Scan for the cell matching the given text and deliver its [x, y] coordinate at center. 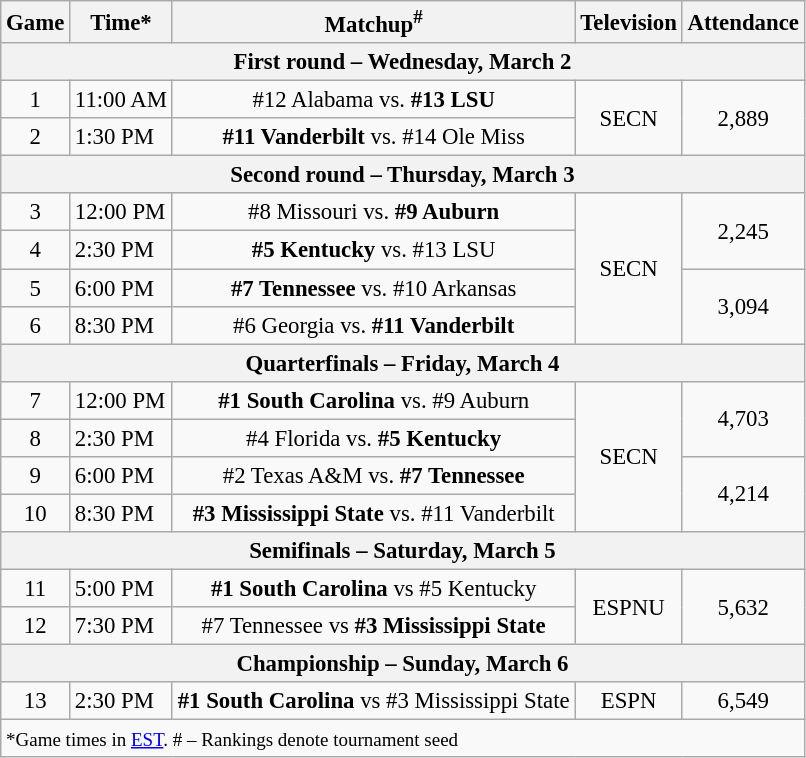
Matchup# [374, 22]
4,214 [743, 494]
Television [628, 22]
12 [36, 626]
#5 Kentucky vs. #13 LSU [374, 250]
4,703 [743, 418]
7 [36, 400]
1 [36, 100]
Quarterfinals – Friday, March 4 [402, 363]
2 [36, 137]
#8 Missouri vs. #9 Auburn [374, 213]
2,889 [743, 118]
5,632 [743, 606]
5:00 PM [122, 588]
#7 Tennessee vs #3 Mississippi State [374, 626]
#6 Georgia vs. #11 Vanderbilt [374, 325]
#3 Mississippi State vs. #11 Vanderbilt [374, 513]
10 [36, 513]
#7 Tennessee vs. #10 Arkansas [374, 288]
7:30 PM [122, 626]
#2 Texas A&M vs. #7 Tennessee [374, 476]
Second round – Thursday, March 3 [402, 175]
Championship – Sunday, March 6 [402, 664]
11 [36, 588]
Game [36, 22]
#1 South Carolina vs #3 Mississippi State [374, 701]
ESPN [628, 701]
Time* [122, 22]
#1 South Carolina vs #5 Kentucky [374, 588]
#12 Alabama vs. #13 LSU [374, 100]
#11 Vanderbilt vs. #14 Ole Miss [374, 137]
Attendance [743, 22]
1:30 PM [122, 137]
5 [36, 288]
#4 Florida vs. #5 Kentucky [374, 438]
13 [36, 701]
4 [36, 250]
3,094 [743, 306]
Semifinals – Saturday, March 5 [402, 551]
11:00 AM [122, 100]
8 [36, 438]
*Game times in EST. # – Rankings denote tournament seed [402, 739]
6 [36, 325]
2,245 [743, 232]
9 [36, 476]
6,549 [743, 701]
First round – Wednesday, March 2 [402, 62]
3 [36, 213]
#1 South Carolina vs. #9 Auburn [374, 400]
ESPNU [628, 606]
